Capture the cell that displays the provided text and extract its [X, Y] central coordinate. 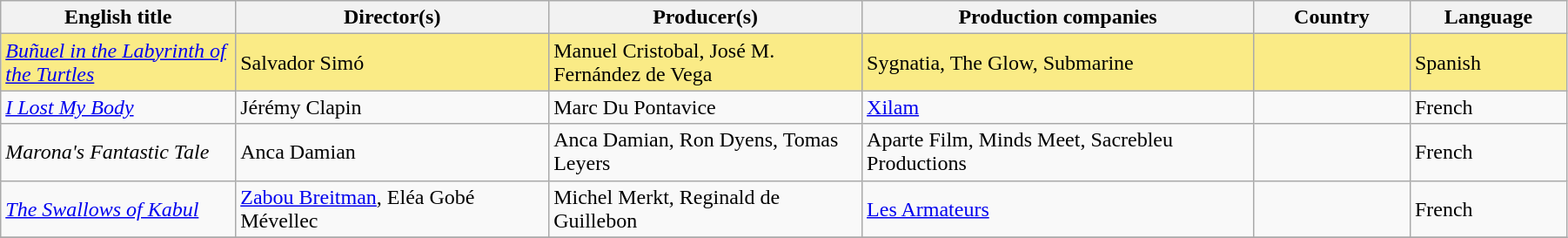
Language [1488, 17]
Anca Damian [392, 152]
Spanish [1488, 63]
Les Armateurs [1058, 209]
Marc Du Pontavice [706, 107]
Zabou Breitman, Eléa Gobé Mévellec [392, 209]
Buñuel in the Labyrinth of the Turtles [118, 63]
Sygnatia, The Glow, Submarine [1058, 63]
Michel Merkt, Reginald de Guillebon [706, 209]
English title [118, 17]
Production companies [1058, 17]
The Swallows of Kabul [118, 209]
Director(s) [392, 17]
Salvador Simó [392, 63]
Jérémy Clapin [392, 107]
Aparte Film, Minds Meet, Sacrebleu Productions [1058, 152]
Marona's Fantastic Tale [118, 152]
I Lost My Body [118, 107]
Xilam [1058, 107]
Anca Damian, Ron Dyens, Tomas Leyers [706, 152]
Country [1331, 17]
Producer(s) [706, 17]
Manuel Cristobal, José M. Fernández de Vega [706, 63]
